Pinpoint the cell where the given text exists, returning its [X, Y] midpoint coordinate. 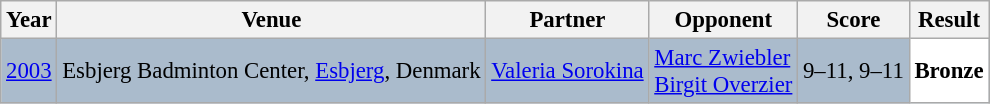
Result [949, 20]
Venue [272, 20]
Bronze [949, 72]
Partner [568, 20]
Valeria Sorokina [568, 72]
2003 [29, 72]
Opponent [724, 20]
Marc Zwiebler Birgit Overzier [724, 72]
Esbjerg Badminton Center, Esbjerg, Denmark [272, 72]
Year [29, 20]
Score [854, 20]
9–11, 9–11 [854, 72]
